Search for the cell housing the specified text and yield its (x, y) center coordinate. 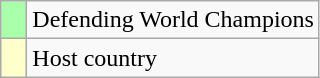
Host country (174, 58)
Defending World Champions (174, 20)
